Pinpoint the cell where the given text exists, returning its [X, Y] midpoint coordinate. 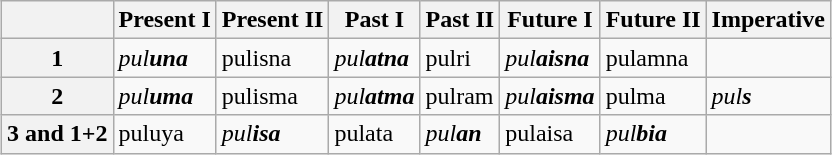
Future II [653, 20]
pulaisna [550, 58]
pulata [374, 134]
pulisna [272, 58]
Past II [460, 20]
pulan [460, 134]
puluma [164, 96]
puluya [164, 134]
pulisma [272, 96]
Present II [272, 20]
1 [58, 58]
pulamna [653, 58]
pulatna [374, 58]
pulaisma [550, 96]
Imperative [768, 20]
pulma [653, 96]
pulbia [653, 134]
puluna [164, 58]
pulisa [272, 134]
pulaisa [550, 134]
2 [58, 96]
Present I [164, 20]
Future I [550, 20]
pulatma [374, 96]
pulri [460, 58]
Past I [374, 20]
3 and 1+2 [58, 134]
pulram [460, 96]
puls [768, 96]
